Identify which cell holds the provided text, then report its (x, y) central coordinate. 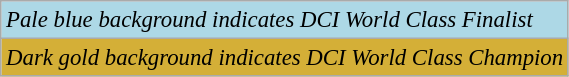
Dark gold background indicates DCI World Class Champion (285, 58)
Pale blue background indicates DCI World Class Finalist (285, 20)
